Find where the given text appears and provide that cell's center as (X, Y) coordinate. 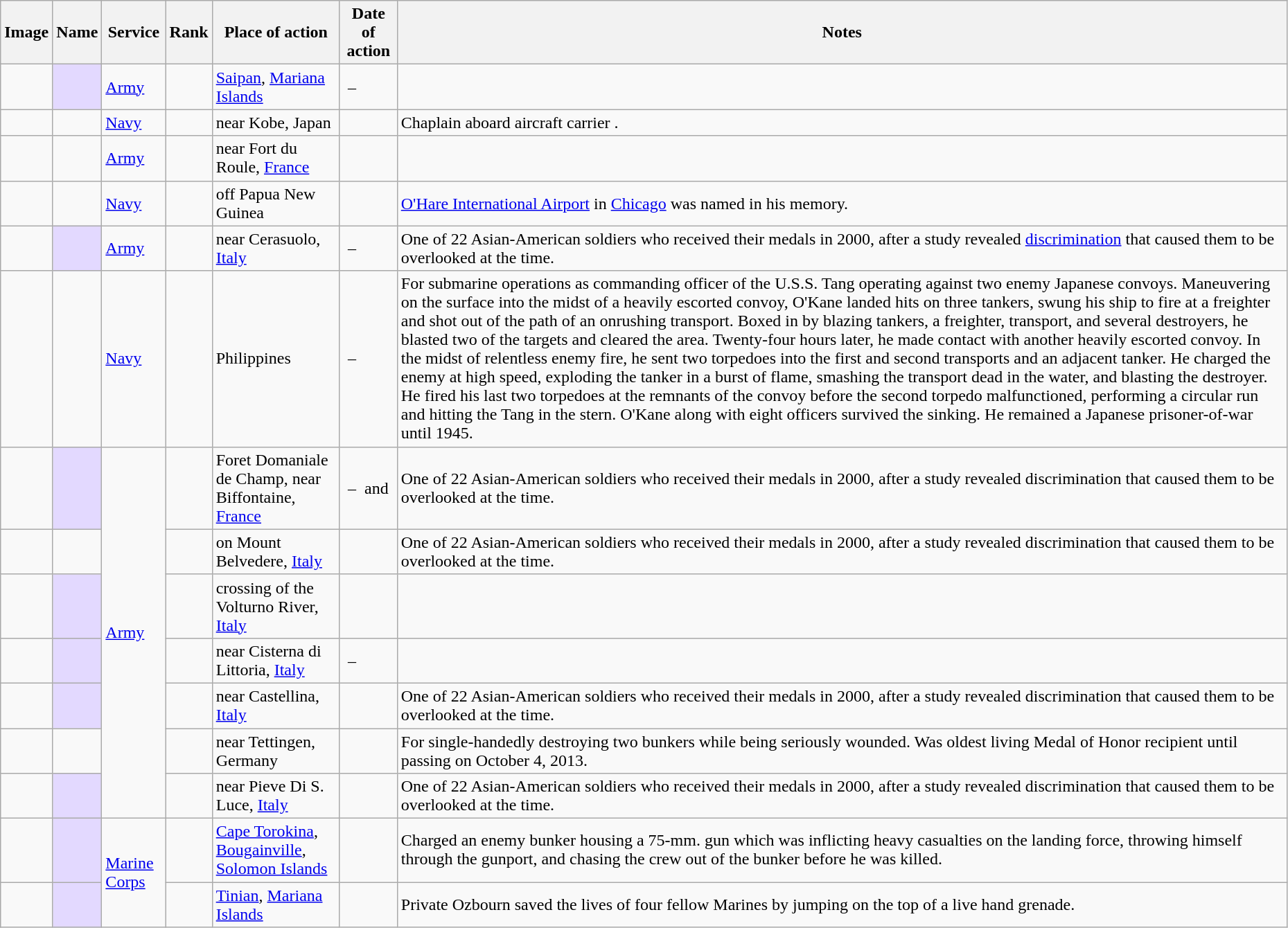
Place of action (276, 33)
Notes (842, 33)
Foret Domaniale de Champ, near Biffontaine, France (276, 488)
near Kobe, Japan (276, 123)
Marine Corps (134, 873)
Philippines (276, 359)
Cape Torokina, Bougainville, Solomon Islands (276, 850)
O'Hare International Airport in Chicago was named in his memory. (842, 204)
Date of action (369, 33)
off Papua New Guinea (276, 204)
near Cisterna di Littoria, Italy (276, 661)
on Mount Belvedere, Italy (276, 551)
Tinian, Mariana Islands (276, 904)
near Cerasuolo, Italy (276, 248)
Chaplain aboard aircraft carrier . (842, 123)
Name (78, 33)
Service (134, 33)
near Tettingen, Germany (276, 751)
Saipan, Mariana Islands (276, 87)
crossing of the Volturno River, Italy (276, 606)
Private Ozbourn saved the lives of four fellow Marines by jumping on the top of a live hand grenade. (842, 904)
near Fort du Roule, France (276, 158)
Rank (188, 33)
near Pieve Di S. Luce, Italy (276, 796)
near Castellina, Italy (276, 705)
– and (369, 488)
Image (26, 33)
